Extract the (x, y) coordinate from the center of the cell holding the provided text.  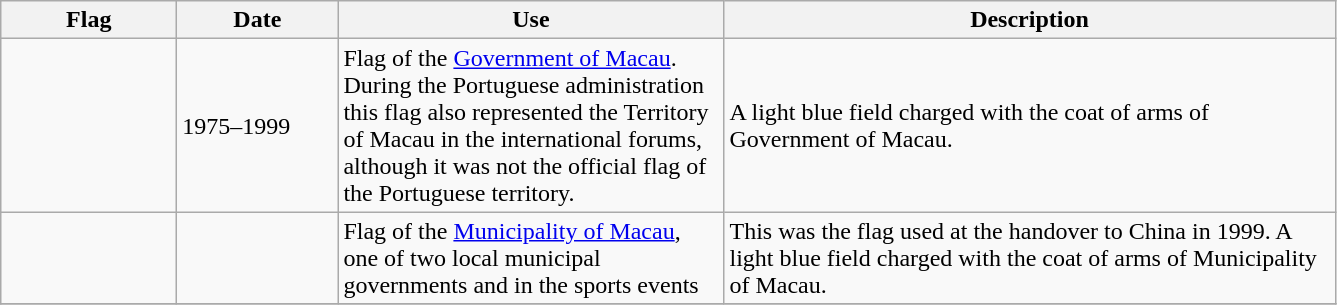
Flag (89, 20)
Date (258, 20)
This was the flag used at the handover to China in 1999. A light blue field charged with the coat of arms of Municipality of Macau. (1030, 258)
A light blue field charged with the coat of arms of Government of Macau. (1030, 126)
Use (531, 20)
Flag of the Municipality of Macau, one of two local municipal governments and in the sports events (531, 258)
Description (1030, 20)
1975–1999 (258, 126)
